From the cell containing the given text, extract its center point as (x, y) coordinate. 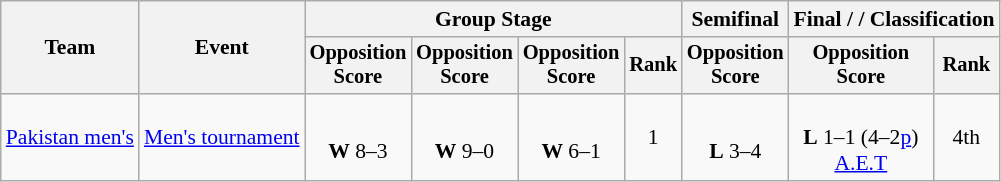
Final / / Classification (894, 19)
W 6–1 (572, 138)
W 8–3 (358, 138)
Event (222, 48)
1 (653, 138)
Group Stage (494, 19)
Men's tournament (222, 138)
L 1–1 (4–2p)A.E.T (862, 138)
4th (966, 138)
Pakistan men's (70, 138)
L 3–4 (736, 138)
Team (70, 48)
W 9–0 (464, 138)
Semifinal (736, 19)
